Search for the cell housing the specified text and yield its (x, y) center coordinate. 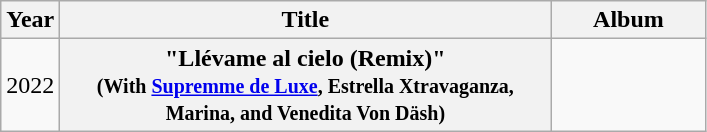
2022 (30, 85)
"Llévame al cielo (Remix)"(With Supremme de Luxe, Estrella Xtravaganza, Marina, and Venedita Von Däsh) (306, 85)
Album (628, 20)
Title (306, 20)
Year (30, 20)
